Scan for the cell matching the given text and deliver its (X, Y) coordinate at center. 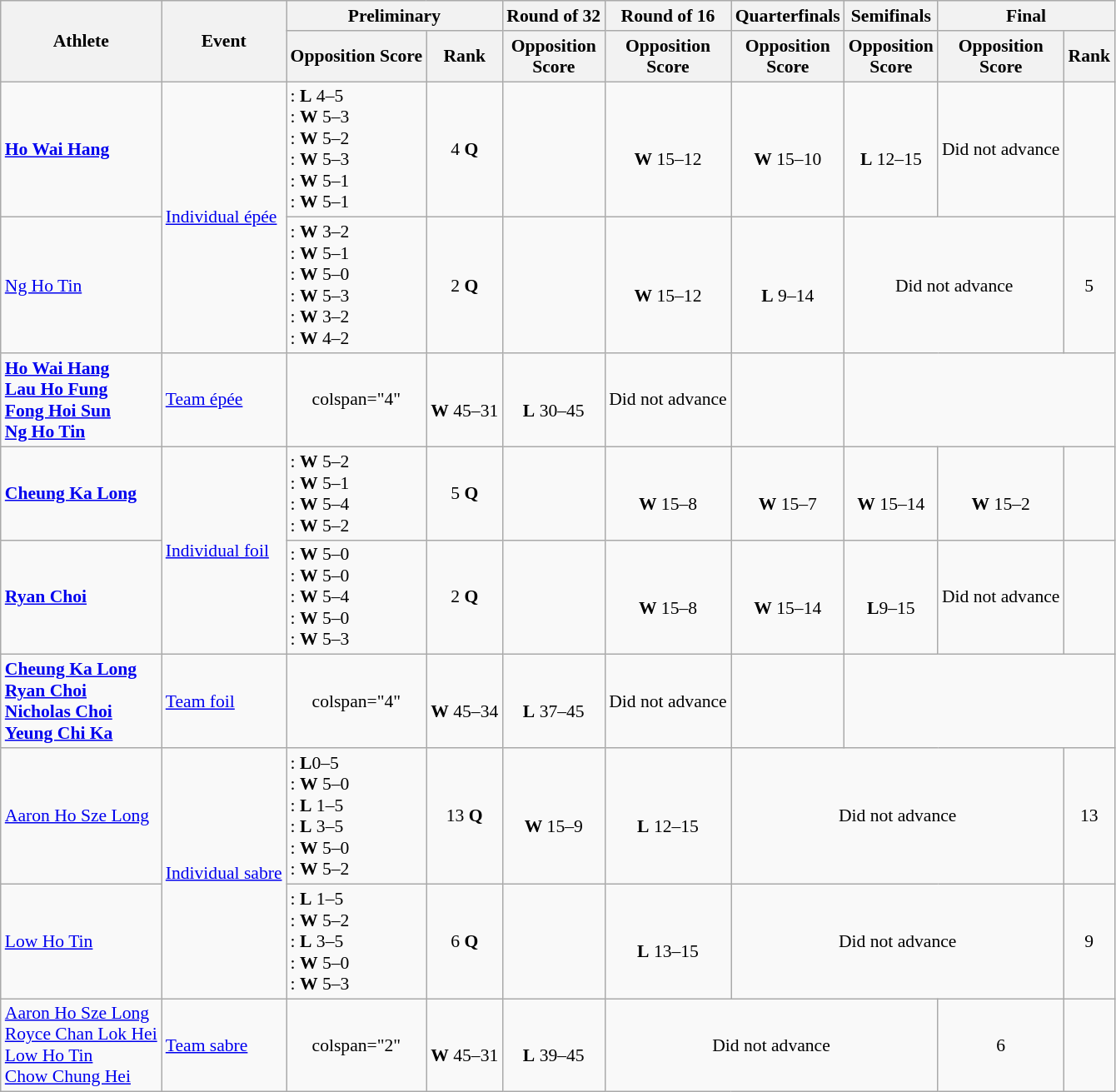
Team foil (224, 701)
6 (1001, 1045)
Aaron Ho Sze Long (82, 816)
Individual épée (224, 217)
Ho Wai HangLau Ho FungFong Hoi SunNg Ho Tin (82, 400)
Ryan Choi (82, 597)
L 13–15 (668, 941)
13 Q (465, 816)
W 15–7 (788, 493)
Ng Ho Tin (82, 285)
W 15–9 (553, 816)
9 (1089, 941)
Final (1026, 16)
5 (1089, 285)
Quarterfinals (788, 16)
Round of 32 (553, 16)
: L 1–5: W 5–2: L 3–5: W 5–0: W 5–3 (356, 941)
W 15–2 (1001, 493)
: W 5–2: W 5–1: W 5–4: W 5–2 (356, 493)
: W 5–0: W 5–0: W 5–4: W 5–0: W 5–3 (356, 597)
Team épée (224, 400)
Team sabre (224, 1045)
W 45–34 (465, 701)
13 (1089, 816)
Semifinals (891, 16)
Cheung Ka LongRyan ChoiNicholas ChoiYeung Chi Ka (82, 701)
5 Q (465, 493)
Ho Wai Hang (82, 150)
Opposition Score (356, 57)
L 37–45 (553, 701)
Round of 16 (668, 16)
Event (224, 42)
6 Q (465, 941)
Individual sabre (224, 873)
Cheung Ka Long (82, 493)
4 Q (465, 150)
: W 3–2: W 5–1: W 5–0: W 5–3: W 3–2: W 4–2 (356, 285)
L 9–14 (788, 285)
: L 4–5: W 5–3: W 5–2: W 5–3: W 5–1: W 5–1 (356, 150)
Preliminary (395, 16)
colspan="2" (356, 1045)
L 39–45 (553, 1045)
Low Ho Tin (82, 941)
Aaron Ho Sze LongRoyce Chan Lok HeiLow Ho TinChow Chung Hei (82, 1045)
L 30–45 (553, 400)
L9–15 (891, 597)
Athlete (82, 42)
Individual foil (224, 551)
W 15–10 (788, 150)
: L0–5: W 5–0: L 1–5: L 3–5: W 5–0: W 5–2 (356, 816)
